Return [x, y] of the center of cell containing provided text 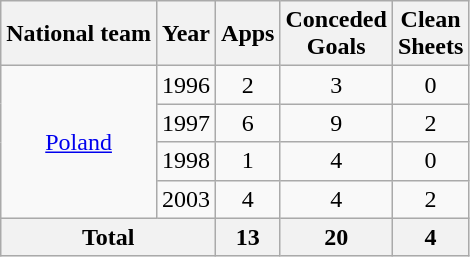
20 [336, 237]
6 [248, 123]
Total [108, 237]
National team [79, 34]
CleanSheets [430, 34]
1996 [186, 85]
1997 [186, 123]
ConcededGoals [336, 34]
Poland [79, 142]
3 [336, 85]
9 [336, 123]
Year [186, 34]
2003 [186, 199]
1998 [186, 161]
Apps [248, 34]
13 [248, 237]
1 [248, 161]
